Find where the given text appears and provide that cell's center as [X, Y] coordinate. 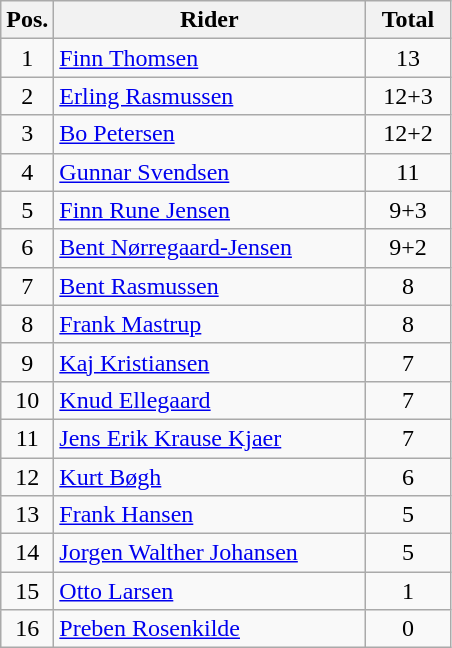
2 [28, 96]
Pos. [28, 20]
Kurt Bøgh [210, 477]
Frank Mastrup [210, 324]
Kaj Kristiansen [210, 362]
12+2 [408, 134]
Bent Rasmussen [210, 286]
14 [28, 553]
Finn Thomsen [210, 58]
15 [28, 591]
9+2 [408, 248]
Rider [210, 20]
10 [28, 400]
Total [408, 20]
Bo Petersen [210, 134]
3 [28, 134]
Jens Erik Krause Kjaer [210, 438]
Jorgen Walther Johansen [210, 553]
12 [28, 477]
Bent Nørregaard-Jensen [210, 248]
Gunnar Svendsen [210, 172]
Frank Hansen [210, 515]
12+3 [408, 96]
Finn Rune Jensen [210, 210]
16 [28, 629]
Otto Larsen [210, 591]
Erling Rasmussen [210, 96]
4 [28, 172]
Preben Rosenkilde [210, 629]
9 [28, 362]
Knud Ellegaard [210, 400]
9+3 [408, 210]
0 [408, 629]
